Locate the cell with the specified text and output its [X, Y] center coordinate. 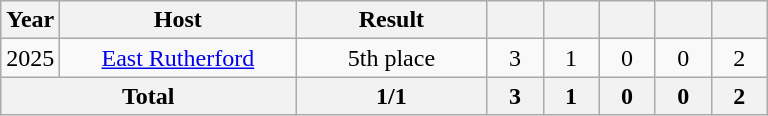
Year [30, 20]
East Rutherford [178, 58]
Total [148, 96]
5th place [392, 58]
2025 [30, 58]
Result [392, 20]
1/1 [392, 96]
Host [178, 20]
